Determine the [x, y] coordinate at the center of the cell enclosing the given text.  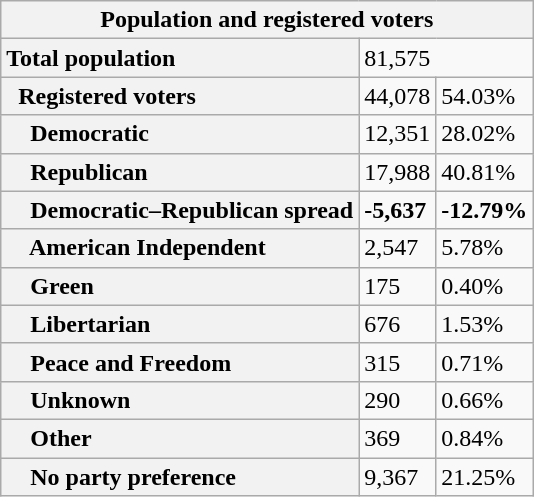
-5,637 [398, 210]
12,351 [398, 134]
Registered voters [180, 96]
0.66% [484, 400]
American Independent [180, 248]
40.81% [484, 172]
676 [398, 324]
44,078 [398, 96]
290 [398, 400]
Democratic [180, 134]
0.84% [484, 438]
5.78% [484, 248]
0.40% [484, 286]
Total population [180, 58]
Other [180, 438]
Democratic–Republican spread [180, 210]
175 [398, 286]
2,547 [398, 248]
28.02% [484, 134]
1.53% [484, 324]
0.71% [484, 362]
Peace and Freedom [180, 362]
Unknown [180, 400]
Libertarian [180, 324]
315 [398, 362]
369 [398, 438]
54.03% [484, 96]
Green [180, 286]
-12.79% [484, 210]
21.25% [484, 477]
No party preference [180, 477]
17,988 [398, 172]
9,367 [398, 477]
Population and registered voters [267, 20]
81,575 [446, 58]
Republican [180, 172]
